For the text-containing cell, return its midpoint in [X, Y] coordinate format. 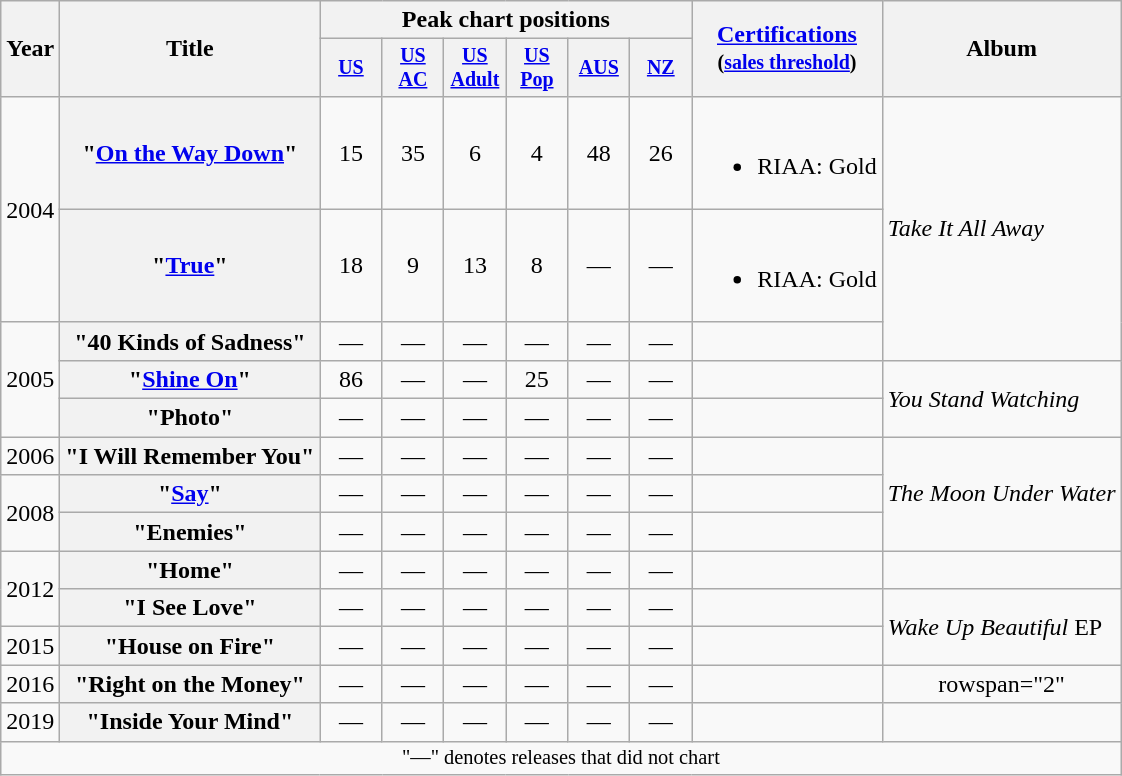
48 [599, 152]
US [351, 68]
86 [351, 379]
"Photo" [190, 418]
Album [1002, 49]
13 [475, 266]
Peak chart positions [506, 20]
NZ [661, 68]
US Adult [475, 68]
"—" denotes releases that did not chart [561, 758]
9 [413, 266]
2012 [30, 589]
Title [190, 49]
18 [351, 266]
Take It All Away [1002, 228]
Year [30, 49]
8 [537, 266]
"True" [190, 266]
rowspan="2" [1002, 684]
AUS [599, 68]
2008 [30, 513]
15 [351, 152]
"Shine On" [190, 379]
35 [413, 152]
"Right on the Money" [190, 684]
2005 [30, 379]
2004 [30, 209]
26 [661, 152]
"Say" [190, 494]
"I See Love" [190, 608]
"I Will Remember You" [190, 456]
"40 Kinds of Sadness" [190, 341]
"Home" [190, 570]
Wake Up Beautiful EP [1002, 627]
You Stand Watching [1002, 398]
The Moon Under Water [1002, 494]
2015 [30, 646]
"Enemies" [190, 532]
6 [475, 152]
US Pop [537, 68]
4 [537, 152]
25 [537, 379]
2019 [30, 722]
2016 [30, 684]
US AC [413, 68]
"On the Way Down" [190, 152]
"House on Fire" [190, 646]
"Inside Your Mind" [190, 722]
2006 [30, 456]
Certifications(sales threshold) [787, 49]
